Locate the cell with the specified text and output its (X, Y) center coordinate. 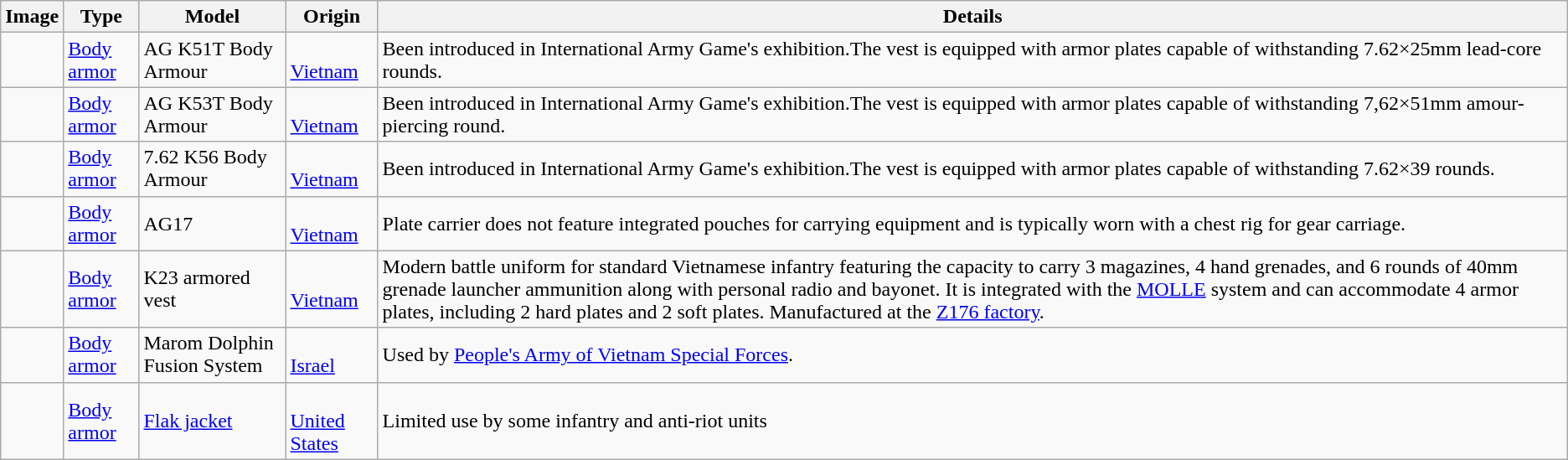
Details (972, 17)
Type (101, 17)
K23 armored vest (213, 289)
Limited use by some infantry and anti-riot units (972, 421)
AG K51T Body Armour (213, 60)
AG K53T Body Armour (213, 114)
7.62 K56 Body Armour (213, 169)
Plate carrier does not feature integrated pouches for carrying equipment and is typically worn with a chest rig for gear carriage. (972, 223)
Origin (332, 17)
Used by People's Army of Vietnam Special Forces. (972, 355)
AG17 (213, 223)
Model (213, 17)
Marom Dolphin Fusion System (213, 355)
Been introduced in International Army Game's exhibition.The vest is equipped with armor plates capable of withstanding 7.62×25mm lead-core rounds. (972, 60)
Flak jacket (213, 421)
Been introduced in International Army Game's exhibition.The vest is equipped with armor plates capable of withstanding 7.62×39 rounds. (972, 169)
United States (332, 421)
Israel (332, 355)
Image (32, 17)
